Output the [X, Y] coordinate of the center of the cell containing the given text.  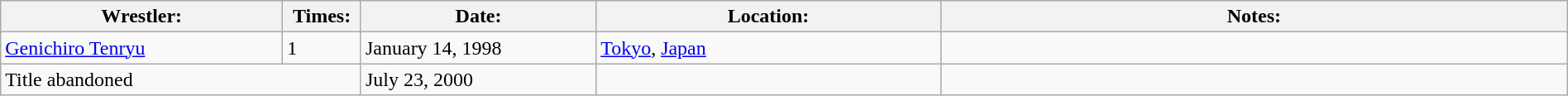
Notes: [1254, 17]
Wrestler: [142, 17]
July 23, 2000 [478, 79]
1 [323, 48]
Tokyo, Japan [769, 48]
Location: [769, 17]
January 14, 1998 [478, 48]
Title abandoned [181, 79]
Genichiro Tenryu [142, 48]
Date: [478, 17]
Times: [323, 17]
